Scan for the cell matching the given text and deliver its (X, Y) coordinate at center. 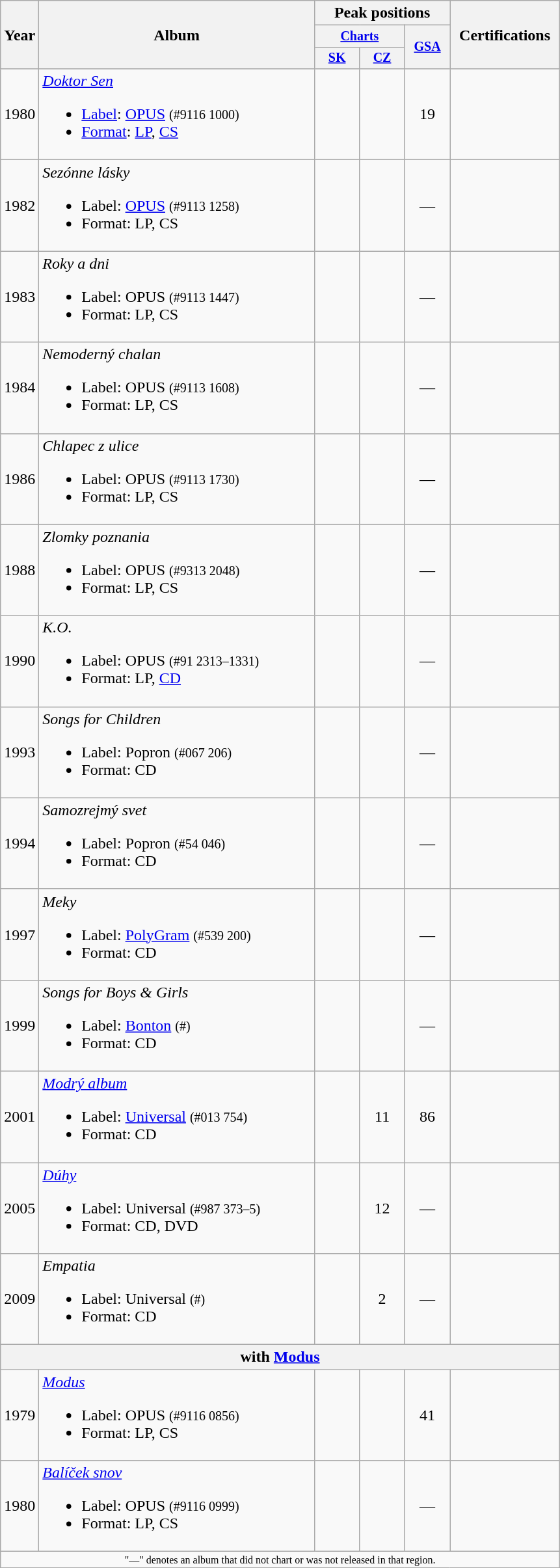
1993 (20, 752)
1990 (20, 661)
Year (20, 35)
Chlapec z uliceLabel: OPUS (#9113 1730)Format: LP, CS (177, 479)
1982 (20, 206)
1999 (20, 1025)
Charts (359, 36)
12 (382, 1208)
Songs for Boys & GirlsLabel: Bonton (#)Format: CD (177, 1025)
K.O.Label: OPUS (#91 2313–1331)Format: LP, CD (177, 661)
1979 (20, 1415)
Modrý albumLabel: Universal (#013 754)Format: CD (177, 1116)
Samozrejmý svetLabel: Popron (#54 046)Format: CD (177, 843)
MekyLabel: PolyGram (#539 200)Format: CD (177, 934)
1994 (20, 843)
Balíček snovLabel: OPUS (#9116 0999)Format: LP, CS (177, 1506)
CZ (382, 57)
Album (177, 35)
2001 (20, 1116)
1997 (20, 934)
19 (427, 115)
2005 (20, 1208)
Certifications (505, 35)
Roky a dniLabel: OPUS (#9113 1447)Format: LP, CS (177, 297)
Zlomky poznaniaLabel: OPUS (#9313 2048)Format: LP, CS (177, 570)
Sezónne láskyLabel: OPUS (#9113 1258)Format: LP, CS (177, 206)
11 (382, 1116)
2 (382, 1299)
"—" denotes an album that did not chart or was not released in that region. (280, 1560)
1986 (20, 479)
EmpatiaLabel: Universal (#)Format: CD (177, 1299)
86 (427, 1116)
DúhyLabel: Universal (#987 373–5)Format: CD, DVD (177, 1208)
SK (337, 57)
41 (427, 1415)
Nemoderný chalanLabel: OPUS (#9113 1608)Format: LP, CS (177, 388)
1988 (20, 570)
1983 (20, 297)
Doktor SenLabel: OPUS (#9116 1000)Format: LP, CS (177, 115)
GSA (427, 47)
2009 (20, 1299)
Peak positions (382, 13)
with Modus (280, 1357)
Songs for ChildrenLabel: Popron (#067 206)Format: CD (177, 752)
ModusLabel: OPUS (#9116 0856)Format: LP, CS (177, 1415)
1984 (20, 388)
